Provide the (x, y) coordinate of the cell's center where the given text is located.  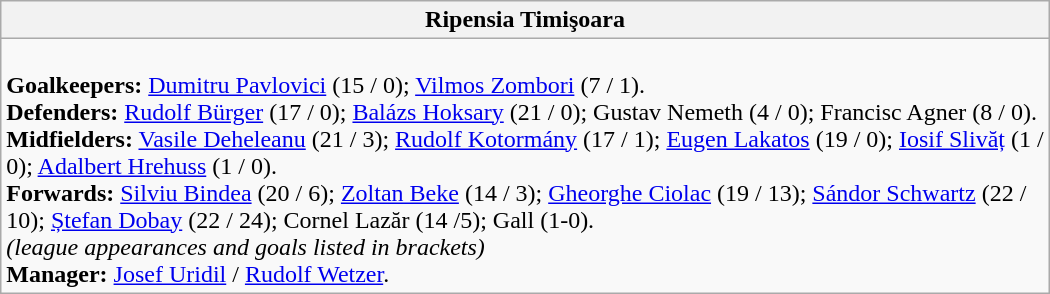
Ripensia Timişoara (525, 20)
